Locate the cell with the specified text and output its [x, y] center coordinate. 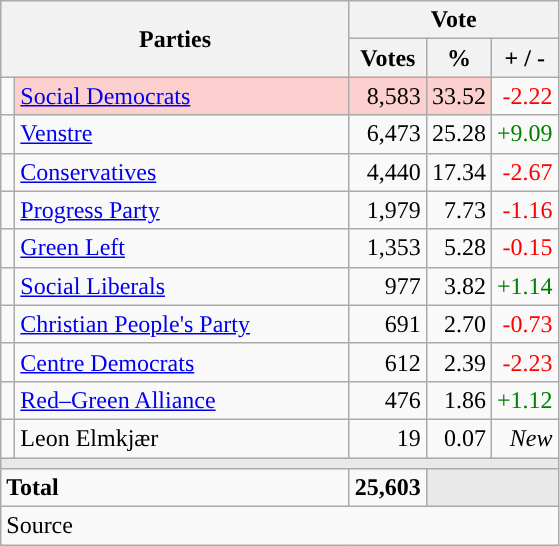
Parties [176, 39]
977 [388, 286]
% [458, 58]
+ / - [524, 58]
691 [388, 324]
Christian People's Party [182, 324]
Total [176, 488]
3.82 [458, 286]
Social Liberals [182, 286]
17.34 [458, 172]
2.70 [458, 324]
19 [388, 438]
-0.73 [524, 324]
25.28 [458, 134]
1.86 [458, 400]
Votes [388, 58]
2.39 [458, 362]
Social Democrats [182, 96]
6,473 [388, 134]
-2.22 [524, 96]
25,603 [388, 488]
+9.09 [524, 134]
-1.16 [524, 210]
1,353 [388, 248]
Leon Elmkjær [182, 438]
5.28 [458, 248]
Conservatives [182, 172]
-2.23 [524, 362]
Venstre [182, 134]
-0.15 [524, 248]
Progress Party [182, 210]
Source [280, 526]
4,440 [388, 172]
0.07 [458, 438]
Centre Democrats [182, 362]
New [524, 438]
-2.67 [524, 172]
612 [388, 362]
8,583 [388, 96]
476 [388, 400]
Red–Green Alliance [182, 400]
Green Left [182, 248]
1,979 [388, 210]
+1.12 [524, 400]
7.73 [458, 210]
Vote [454, 20]
+1.14 [524, 286]
33.52 [458, 96]
